Return (X, Y) of the center of cell containing provided text 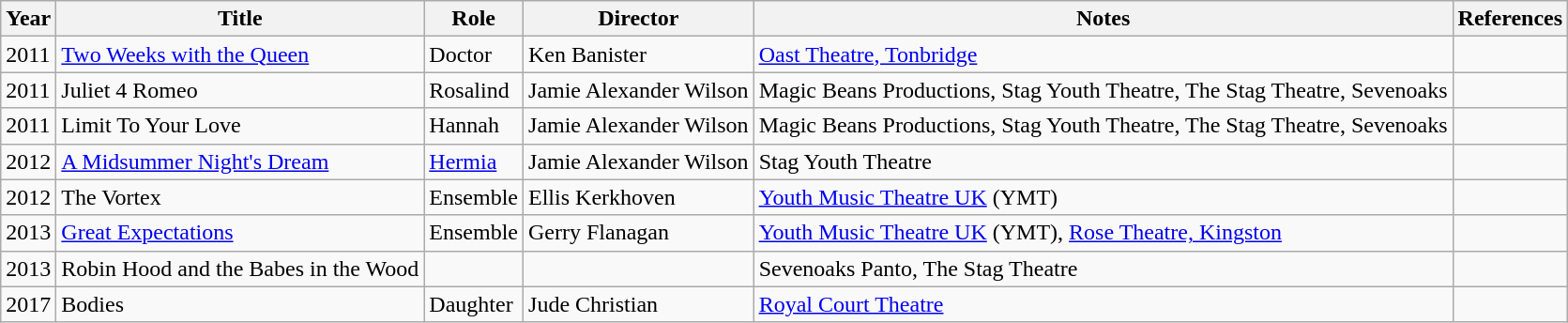
References (1511, 19)
Ellis Kerkhoven (639, 197)
Juliet 4 Romeo (240, 90)
A Midsummer Night's Dream (240, 161)
Role (474, 19)
Stag Youth Theatre (1104, 161)
Hermia (474, 161)
Notes (1104, 19)
Hannah (474, 126)
Royal Court Theatre (1104, 304)
The Vortex (240, 197)
Year (28, 19)
Daughter (474, 304)
Sevenoaks Panto, The Stag Theatre (1104, 269)
Two Weeks with the Queen (240, 54)
Oast Theatre, Tonbridge (1104, 54)
Limit To Your Love (240, 126)
Youth Music Theatre UK (YMT) (1104, 197)
Great Expectations (240, 233)
Director (639, 19)
Robin Hood and the Babes in the Wood (240, 269)
Rosalind (474, 90)
Bodies (240, 304)
Gerry Flanagan (639, 233)
Doctor (474, 54)
Youth Music Theatre UK (YMT), Rose Theatre, Kingston (1104, 233)
Ken Banister (639, 54)
Title (240, 19)
2017 (28, 304)
Jude Christian (639, 304)
